From the cell containing the given text, extract its center point as [X, Y] coordinate. 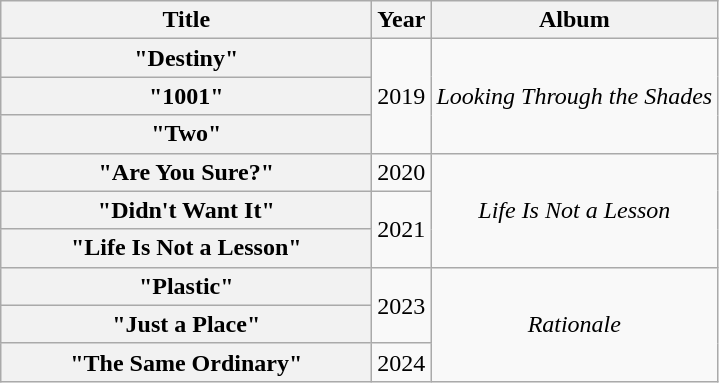
Year [402, 20]
2020 [402, 172]
"Life Is Not a Lesson" [186, 248]
"1001" [186, 96]
Title [186, 20]
2024 [402, 362]
2023 [402, 305]
"Just a Place" [186, 324]
"Plastic" [186, 286]
Album [574, 20]
Looking Through the Shades [574, 96]
"The Same Ordinary" [186, 362]
2021 [402, 229]
Rationale [574, 324]
Life Is Not a Lesson [574, 210]
"Are You Sure?" [186, 172]
2019 [402, 96]
"Two" [186, 134]
"Didn't Want It" [186, 210]
"Destiny" [186, 58]
